Output the (x, y) coordinate of the center of the cell containing the given text.  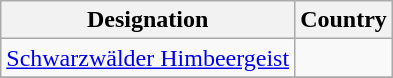
Schwarzwälder Himbeergeist (148, 58)
Designation (148, 20)
Country (344, 20)
